Scan for the cell matching the given text and deliver its [x, y] coordinate at center. 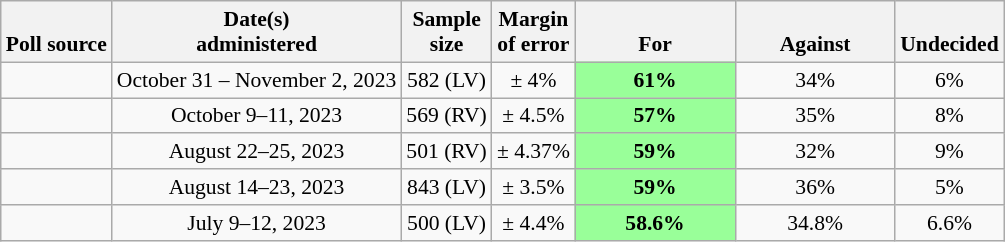
61% [655, 80]
843 (LV) [446, 187]
August 14–23, 2023 [257, 187]
569 (RV) [446, 116]
57% [655, 116]
August 22–25, 2023 [257, 152]
582 (LV) [446, 80]
6.6% [949, 223]
± 4.37% [534, 152]
Samplesize [446, 32]
For [655, 32]
9% [949, 152]
Marginof error [534, 32]
October 9–11, 2023 [257, 116]
36% [815, 187]
Date(s)administered [257, 32]
± 3.5% [534, 187]
Undecided [949, 32]
Poll source [56, 32]
501 (RV) [446, 152]
October 31 – November 2, 2023 [257, 80]
500 (LV) [446, 223]
32% [815, 152]
July 9–12, 2023 [257, 223]
± 4.4% [534, 223]
58.6% [655, 223]
Against [815, 32]
5% [949, 187]
8% [949, 116]
± 4.5% [534, 116]
35% [815, 116]
34.8% [815, 223]
± 4% [534, 80]
34% [815, 80]
6% [949, 80]
